Capture the cell that displays the provided text and extract its (X, Y) central coordinate. 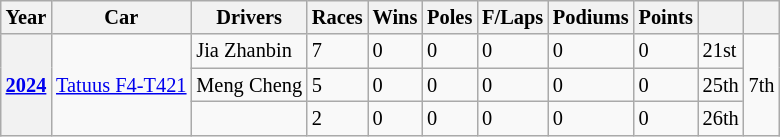
Wins (396, 17)
Meng Cheng (249, 85)
25th (721, 85)
Drivers (249, 17)
F/Laps (512, 17)
Tatuus F4-T421 (121, 84)
Jia Zhanbin (249, 51)
Points (666, 17)
5 (338, 85)
Races (338, 17)
Year (26, 17)
Car (121, 17)
21st (721, 51)
7th (762, 84)
Podiums (591, 17)
2024 (26, 84)
2 (338, 118)
Poles (450, 17)
7 (338, 51)
26th (721, 118)
